Provide the [X, Y] coordinate of the cell's center where the given text is located.  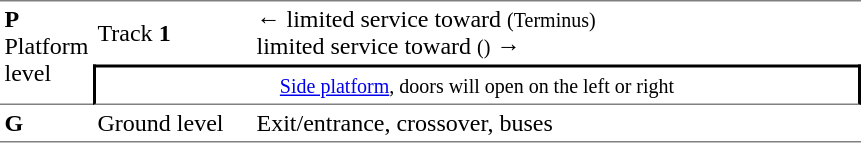
← limited service toward (Terminus) limited service toward () → [556, 32]
Side platform, doors will open on the left or right [477, 84]
G [46, 124]
Ground level [172, 124]
Track 1 [172, 32]
Exit/entrance, crossover, buses [556, 124]
PPlatform level [46, 52]
